Determine the [X, Y] coordinate at the center of the cell enclosing the given text.  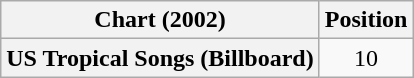
Position [366, 20]
10 [366, 58]
US Tropical Songs (Billboard) [160, 58]
Chart (2002) [160, 20]
